Provide the (X, Y) coordinate of the cell's center where the given text is located.  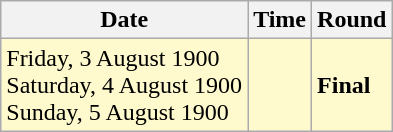
Round (352, 20)
Final (352, 85)
Time (280, 20)
Date (124, 20)
Friday, 3 August 1900Saturday, 4 August 1900Sunday, 5 August 1900 (124, 85)
